Return (x, y) of the center of cell containing provided text 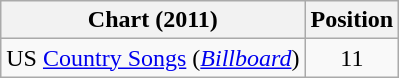
11 (352, 58)
US Country Songs (Billboard) (153, 58)
Position (352, 20)
Chart (2011) (153, 20)
